Extract the [x, y] coordinate from the center of the cell holding the provided text.  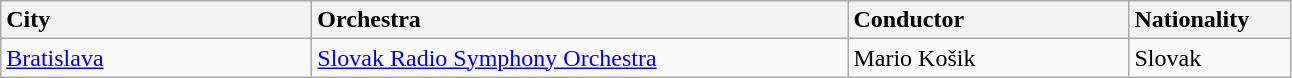
Nationality [1210, 20]
Bratislava [156, 58]
Slovak [1210, 58]
Slovak Radio Symphony Orchestra [580, 58]
Mario Košik [988, 58]
City [156, 20]
Orchestra [580, 20]
Conductor [988, 20]
